Provide the [X, Y] coordinate of the cell's center where the given text is located.  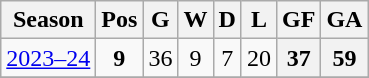
2023–24 [48, 58]
37 [298, 58]
GF [298, 20]
D [227, 20]
59 [344, 58]
GA [344, 20]
20 [258, 58]
G [160, 20]
Season [48, 20]
7 [227, 58]
W [196, 20]
Pos [120, 20]
36 [160, 58]
L [258, 20]
